Output the (X, Y) coordinate of the center of the cell containing the given text.  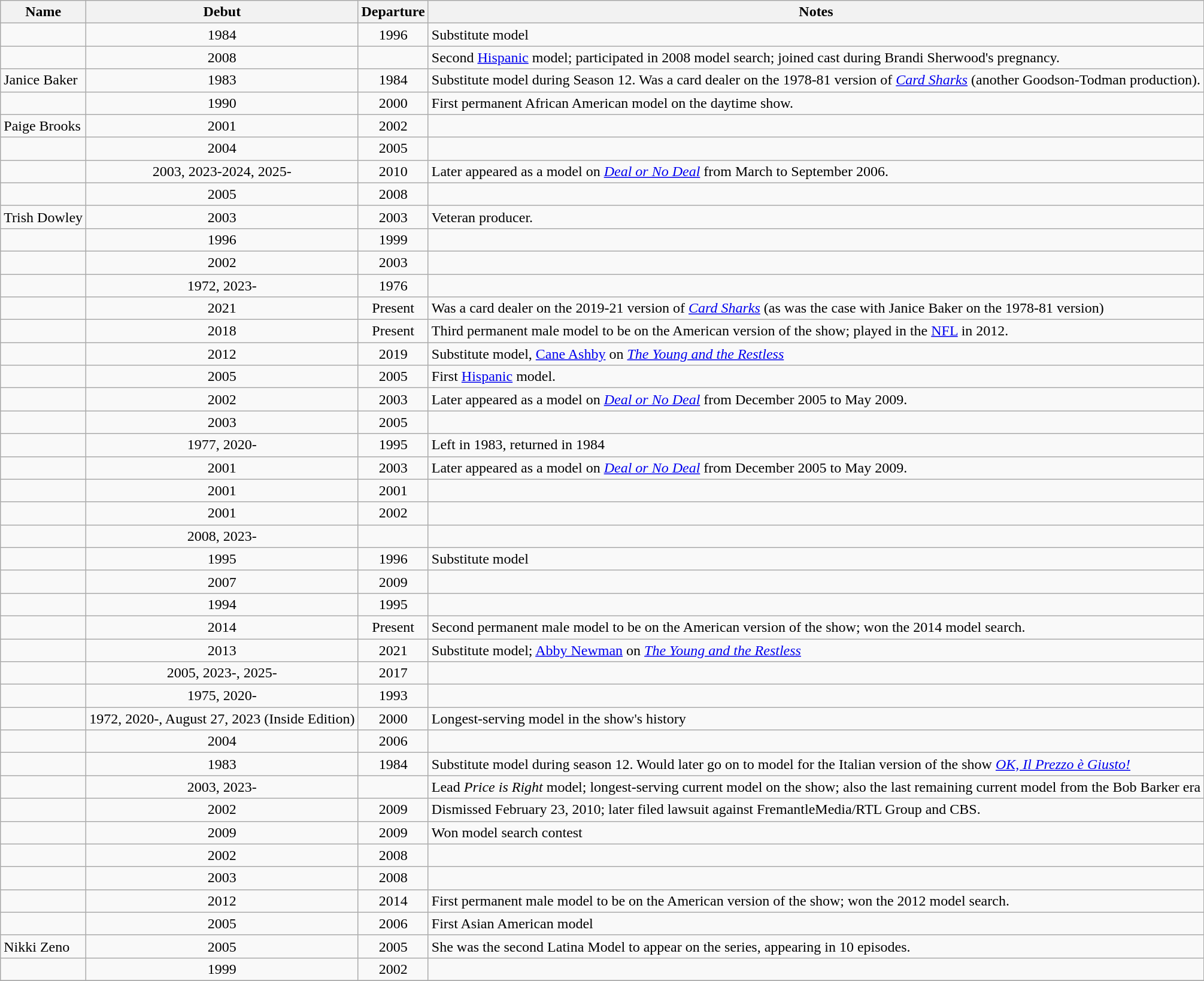
1972, 2020-, August 27, 2023 (Inside Edition) (222, 719)
2019 (393, 354)
1977, 2020- (222, 445)
2005, 2023-, 2025- (222, 673)
She was the second Latina Model to appear on the series, appearing in 10 episodes. (815, 946)
Substitute model during Season 12. Was a card dealer on the 1978-81 version of Card Sharks (another Goodson-Todman production). (815, 80)
1972, 2023- (222, 286)
Name (43, 12)
Substitute model during season 12. Would later go on to model for the Italian version of the show OK, Il Prezzo è Giusto! (815, 764)
Dismissed February 23, 2010; later filed lawsuit against FremantleMedia/RTL Group and CBS. (815, 810)
Substitute model; Abby Newman on The Young and the Restless (815, 650)
1990 (222, 103)
2003, 2023-2024, 2025- (222, 171)
Was a card dealer on the 2019-21 version of Card Sharks (as was the case with Janice Baker on the 1978-81 version) (815, 308)
Second Hispanic model; participated in 2008 model search; joined cast during Brandi Sherwood's pregnancy. (815, 57)
Nikki Zeno (43, 946)
Third permanent male model to be on the American version of the show; played in the NFL in 2012. (815, 331)
Notes (815, 12)
Won model search contest (815, 832)
1993 (393, 696)
2008, 2023- (222, 536)
Janice Baker (43, 80)
1976 (393, 286)
2018 (222, 331)
Veteran producer. (815, 217)
2003, 2023- (222, 787)
First permanent African American model on the daytime show. (815, 103)
Trish Dowley (43, 217)
2007 (222, 582)
2010 (393, 171)
First permanent male model to be on the American version of the show; won the 2012 model search. (815, 901)
Left in 1983, returned in 1984 (815, 445)
Departure (393, 12)
1975, 2020- (222, 696)
Lead Price is Right model; longest-serving current model on the show; also the last remaining current model from the Bob Barker era (815, 787)
Debut (222, 12)
2013 (222, 650)
Second permanent male model to be on the American version of the show; won the 2014 model search. (815, 627)
First Asian American model (815, 924)
Paige Brooks (43, 126)
1994 (222, 604)
Later appeared as a model on Deal or No Deal from March to September 2006. (815, 171)
2017 (393, 673)
Longest-serving model in the show's history (815, 719)
First Hispanic model. (815, 377)
Substitute model, Cane Ashby on The Young and the Restless (815, 354)
